Output the [X, Y] coordinate of the center of the cell containing the given text.  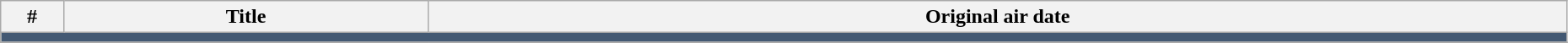
Original air date [997, 17]
# [32, 17]
Title [246, 17]
